Return the (X, Y) coordinate for the center point of the cell that contains the specified text.  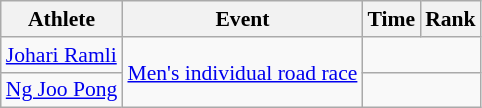
Men's individual road race (242, 72)
Ng Joo Pong (62, 90)
Event (242, 19)
Rank (450, 19)
Johari Ramli (62, 55)
Athlete (62, 19)
Time (391, 19)
